Capture the cell that displays the provided text and extract its (X, Y) central coordinate. 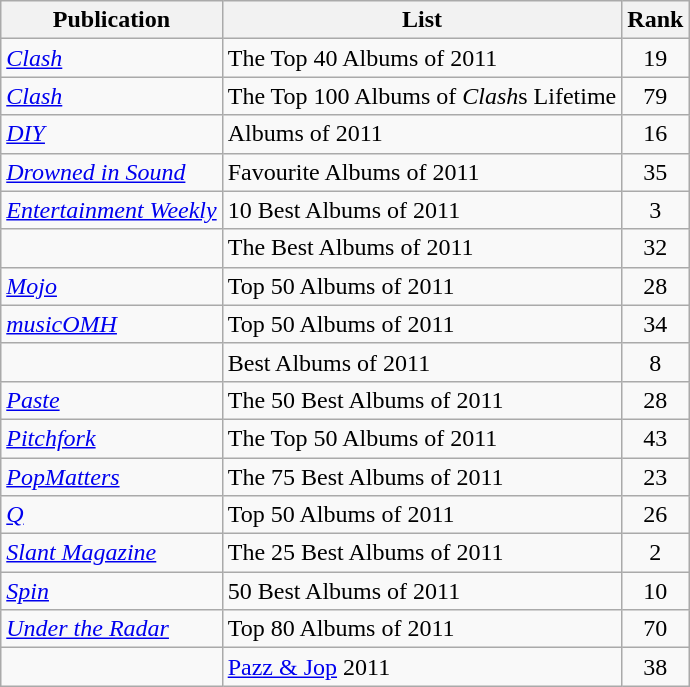
The 25 Best Albums of 2011 (422, 553)
2 (656, 553)
The Top 50 Albums of 2011 (422, 438)
34 (656, 324)
Pitchfork (112, 438)
8 (656, 362)
Publication (112, 20)
PopMatters (112, 477)
50 Best Albums of 2011 (422, 591)
The 75 Best Albums of 2011 (422, 477)
Spin (112, 591)
32 (656, 248)
Best Albums of 2011 (422, 362)
Rank (656, 20)
10 Best Albums of 2011 (422, 210)
Under the Radar (112, 629)
Paste (112, 400)
43 (656, 438)
70 (656, 629)
16 (656, 134)
38 (656, 667)
Favourite Albums of 2011 (422, 172)
The Top 100 Albums of Clashs Lifetime (422, 96)
23 (656, 477)
35 (656, 172)
Albums of 2011 (422, 134)
3 (656, 210)
The Top 40 Albums of 2011 (422, 58)
Top 80 Albums of 2011 (422, 629)
musicOMH (112, 324)
26 (656, 515)
List (422, 20)
Q (112, 515)
10 (656, 591)
Slant Magazine (112, 553)
The 50 Best Albums of 2011 (422, 400)
19 (656, 58)
Drowned in Sound (112, 172)
Pazz & Jop 2011 (422, 667)
Mojo (112, 286)
DIY (112, 134)
79 (656, 96)
Entertainment Weekly (112, 210)
The Best Albums of 2011 (422, 248)
